Search for the cell housing the specified text and yield its [X, Y] center coordinate. 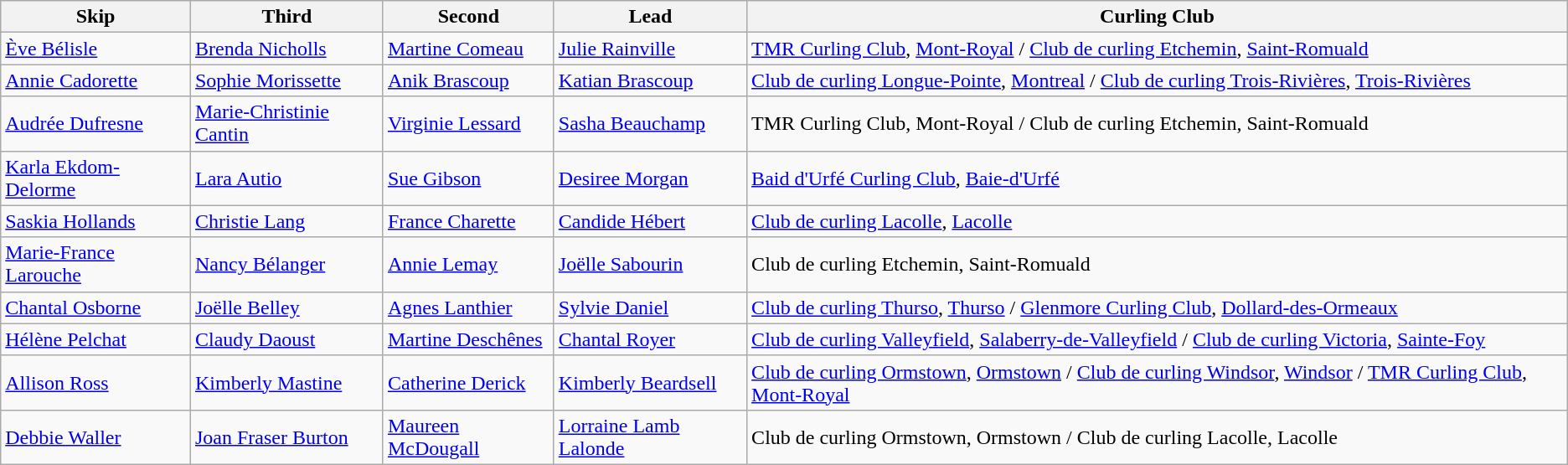
Ève Bélisle [95, 49]
Club de curling Valleyfield, Salaberry-de-Valleyfield / Club de curling Victoria, Sainte-Foy [1158, 339]
Club de curling Lacolle, Lacolle [1158, 221]
Chantal Osborne [95, 307]
Hélène Pelchat [95, 339]
Maureen McDougall [468, 437]
Joan Fraser Burton [286, 437]
Skip [95, 17]
Candide Hébert [650, 221]
Julie Rainville [650, 49]
Sylvie Daniel [650, 307]
Saskia Hollands [95, 221]
Joëlle Sabourin [650, 265]
Agnes Lanthier [468, 307]
Club de curling Etchemin, Saint-Romuald [1158, 265]
Lara Autio [286, 178]
Chantal Royer [650, 339]
Anik Brascoup [468, 80]
Martine Deschênes [468, 339]
Annie Cadorette [95, 80]
Karla Ekdom-Delorme [95, 178]
Katian Brascoup [650, 80]
Second [468, 17]
Virginie Lessard [468, 124]
Marie-Christinie Cantin [286, 124]
Desiree Morgan [650, 178]
Joëlle Belley [286, 307]
Marie-France Larouche [95, 265]
Club de curling Longue-Pointe, Montreal / Club de curling Trois-Rivières, Trois-Rivières [1158, 80]
Baid d'Urfé Curling Club, Baie-d'Urfé [1158, 178]
Sue Gibson [468, 178]
Allison Ross [95, 382]
Brenda Nicholls [286, 49]
Martine Comeau [468, 49]
Claudy Daoust [286, 339]
Catherine Derick [468, 382]
France Charette [468, 221]
Lorraine Lamb Lalonde [650, 437]
Debbie Waller [95, 437]
Club de curling Thurso, Thurso / Glenmore Curling Club, Dollard-des-Ormeaux [1158, 307]
Sasha Beauchamp [650, 124]
Club de curling Ormstown, Ormstown / Club de curling Lacolle, Lacolle [1158, 437]
Christie Lang [286, 221]
Nancy Bélanger [286, 265]
Third [286, 17]
Kimberly Mastine [286, 382]
Sophie Morissette [286, 80]
Lead [650, 17]
Audrée Dufresne [95, 124]
Curling Club [1158, 17]
Club de curling Ormstown, Ormstown / Club de curling Windsor, Windsor / TMR Curling Club, Mont-Royal [1158, 382]
Kimberly Beardsell [650, 382]
Annie Lemay [468, 265]
